Capture the cell that displays the provided text and extract its (X, Y) central coordinate. 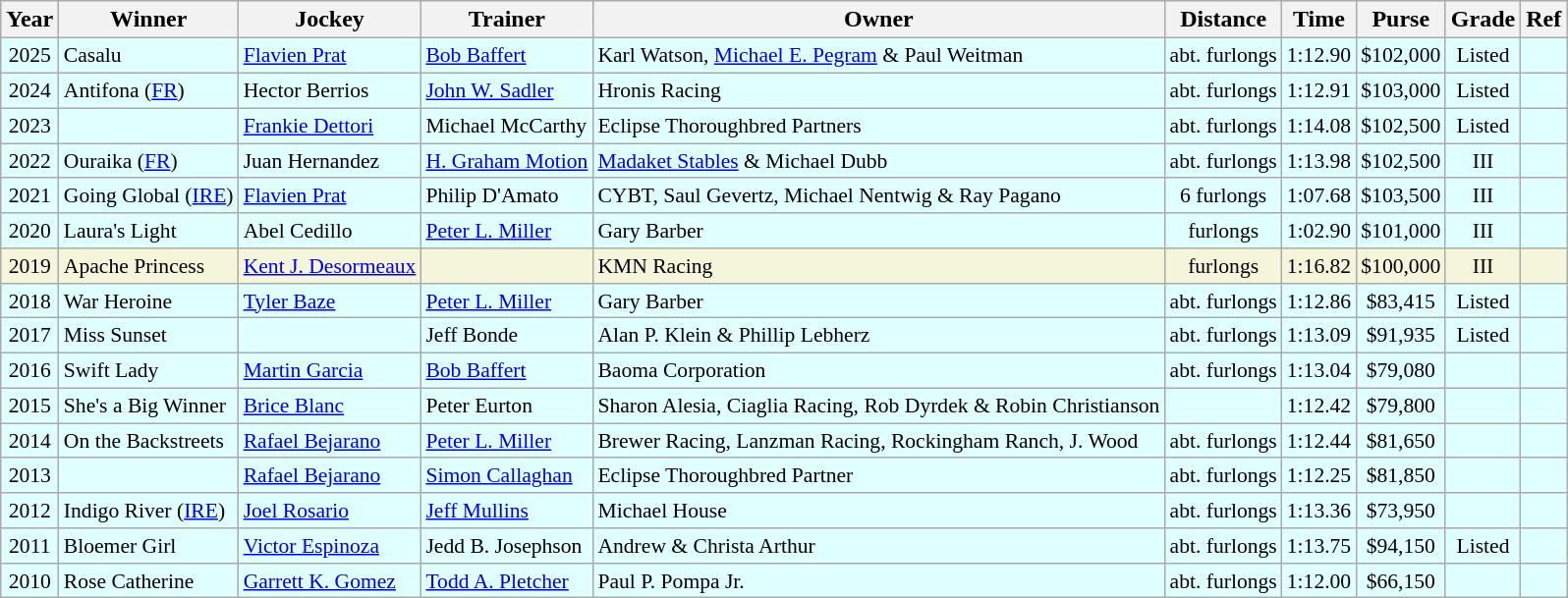
Purse (1401, 20)
Brewer Racing, Lanzman Racing, Rockingham Ranch, J. Wood (878, 441)
Time (1318, 20)
$81,850 (1401, 475)
1:13.75 (1318, 546)
Eclipse Thoroughbred Partners (878, 126)
1:12.91 (1318, 90)
1:14.08 (1318, 126)
Todd A. Pletcher (507, 580)
2014 (29, 441)
Eclipse Thoroughbred Partner (878, 475)
Jeff Mullins (507, 511)
Victor Espinoza (330, 546)
$91,935 (1401, 336)
2021 (29, 195)
Juan Hernandez (330, 161)
1:12.86 (1318, 300)
2010 (29, 580)
$79,800 (1401, 406)
Rose Catherine (149, 580)
KMN Racing (878, 266)
2015 (29, 406)
1:12.25 (1318, 475)
Grade (1483, 20)
Andrew & Christa Arthur (878, 546)
1:13.36 (1318, 511)
2019 (29, 266)
$81,650 (1401, 441)
1:12.42 (1318, 406)
$94,150 (1401, 546)
Bloemer Girl (149, 546)
1:13.98 (1318, 161)
$103,500 (1401, 195)
Frankie Dettori (330, 126)
2023 (29, 126)
$101,000 (1401, 231)
Winner (149, 20)
Indigo River (IRE) (149, 511)
Philip D'Amato (507, 195)
2017 (29, 336)
1:13.09 (1318, 336)
Madaket Stables & Michael Dubb (878, 161)
1:07.68 (1318, 195)
1:12.00 (1318, 580)
2011 (29, 546)
Brice Blanc (330, 406)
Karl Watson, Michael E. Pegram & Paul Weitman (878, 56)
On the Backstreets (149, 441)
Apache Princess (149, 266)
6 furlongs (1222, 195)
$66,150 (1401, 580)
1:16.82 (1318, 266)
Martin Garcia (330, 370)
2024 (29, 90)
Distance (1222, 20)
H. Graham Motion (507, 161)
Abel Cedillo (330, 231)
Casalu (149, 56)
Baoma Corporation (878, 370)
Michael McCarthy (507, 126)
Peter Eurton (507, 406)
Miss Sunset (149, 336)
Hronis Racing (878, 90)
CYBT, Saul Gevertz, Michael Nentwig & Ray Pagano (878, 195)
Owner (878, 20)
Antifona (FR) (149, 90)
2025 (29, 56)
John W. Sadler (507, 90)
Jockey (330, 20)
Swift Lady (149, 370)
Jedd B. Josephson (507, 546)
Kent J. Desormeaux (330, 266)
$73,950 (1401, 511)
Laura's Light (149, 231)
Alan P. Klein & Phillip Lebherz (878, 336)
2013 (29, 475)
War Heroine (149, 300)
1:12.90 (1318, 56)
Michael House (878, 511)
Joel Rosario (330, 511)
$103,000 (1401, 90)
Simon Callaghan (507, 475)
Hector Berrios (330, 90)
2018 (29, 300)
Trainer (507, 20)
Tyler Baze (330, 300)
Sharon Alesia, Ciaglia Racing, Rob Dyrdek & Robin Christianson (878, 406)
2020 (29, 231)
$102,000 (1401, 56)
2012 (29, 511)
Garrett K. Gomez (330, 580)
1:12.44 (1318, 441)
She's a Big Winner (149, 406)
Year (29, 20)
$83,415 (1401, 300)
1:13.04 (1318, 370)
$100,000 (1401, 266)
Jeff Bonde (507, 336)
Ouraika (FR) (149, 161)
Going Global (IRE) (149, 195)
Ref (1544, 20)
Paul P. Pompa Jr. (878, 580)
1:02.90 (1318, 231)
2022 (29, 161)
$79,080 (1401, 370)
2016 (29, 370)
